Return the [X, Y] coordinate for the center point of the cell that contains the specified text.  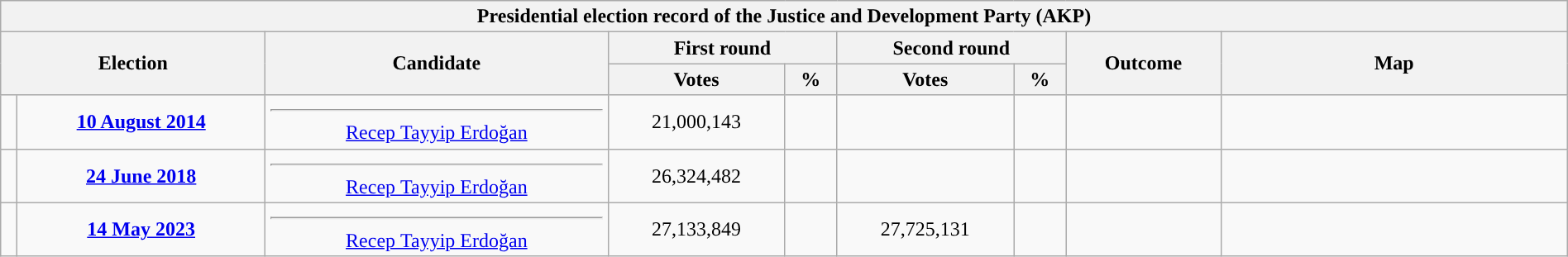
Election [133, 64]
14 May 2023 [141, 230]
Map [1394, 64]
21,000,143 [696, 122]
24 June 2018 [141, 175]
Outcome [1144, 64]
Second round [951, 48]
10 August 2014 [141, 122]
First round [723, 48]
26,324,482 [696, 175]
27,133,849 [696, 230]
27,725,131 [925, 230]
Presidential election record of the Justice and Development Party (AKP) [784, 17]
Candidate [437, 64]
